Search for the cell housing the specified text and yield its (x, y) center coordinate. 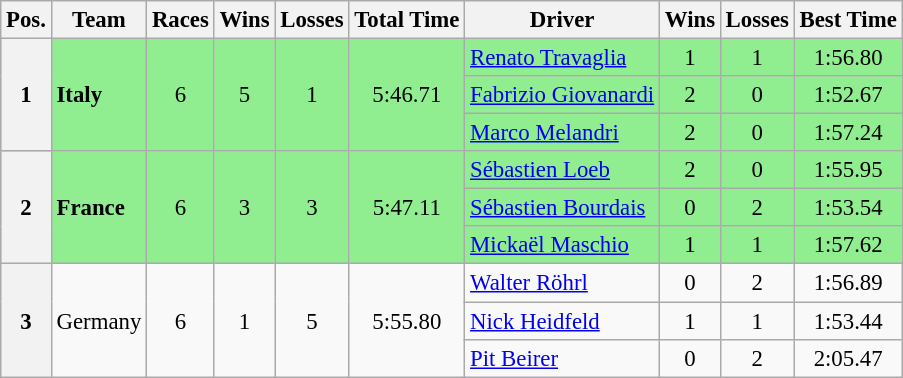
Walter Röhrl (562, 283)
1:52.67 (848, 95)
Pos. (26, 20)
1:57.62 (848, 245)
5:47.11 (407, 208)
Germany (98, 320)
5:55.80 (407, 320)
Italy (98, 96)
2:05.47 (848, 358)
Fabrizio Giovanardi (562, 95)
Nick Heidfeld (562, 321)
Renato Travaglia (562, 58)
1:55.95 (848, 170)
5:46.71 (407, 96)
Sébastien Bourdais (562, 208)
1:53.44 (848, 321)
Total Time (407, 20)
Marco Melandri (562, 133)
Pit Beirer (562, 358)
Driver (562, 20)
Races (181, 20)
Mickaël Maschio (562, 245)
Best Time (848, 20)
1:53.54 (848, 208)
1:56.89 (848, 283)
1:57.24 (848, 133)
1:56.80 (848, 58)
Team (98, 20)
Sébastien Loeb (562, 170)
France (98, 208)
